Identify which cell holds the provided text, then report its (x, y) central coordinate. 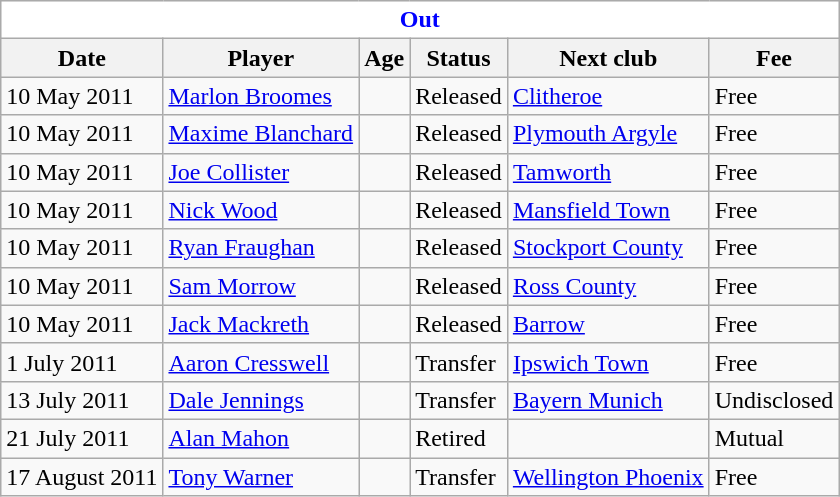
17 August 2011 (82, 477)
Ross County (608, 286)
Out (420, 20)
Wellington Phoenix (608, 477)
Tony Warner (261, 477)
Player (261, 58)
Aaron Cresswell (261, 362)
Ryan Fraughan (261, 248)
Status (459, 58)
1 July 2011 (82, 362)
Age (384, 58)
Jack Mackreth (261, 324)
Mansfield Town (608, 210)
Barrow (608, 324)
Maxime Blanchard (261, 134)
Ipswich Town (608, 362)
Dale Jennings (261, 400)
Next club (608, 58)
Plymouth Argyle (608, 134)
21 July 2011 (82, 438)
Stockport County (608, 248)
Sam Morrow (261, 286)
Mutual (774, 438)
Fee (774, 58)
Nick Wood (261, 210)
Retired (459, 438)
Date (82, 58)
Alan Mahon (261, 438)
Bayern Munich (608, 400)
Joe Collister (261, 172)
Clitheroe (608, 96)
Marlon Broomes (261, 96)
Tamworth (608, 172)
Undisclosed (774, 400)
13 July 2011 (82, 400)
